Return the (X, Y) coordinate for the center point of the cell that contains the specified text.  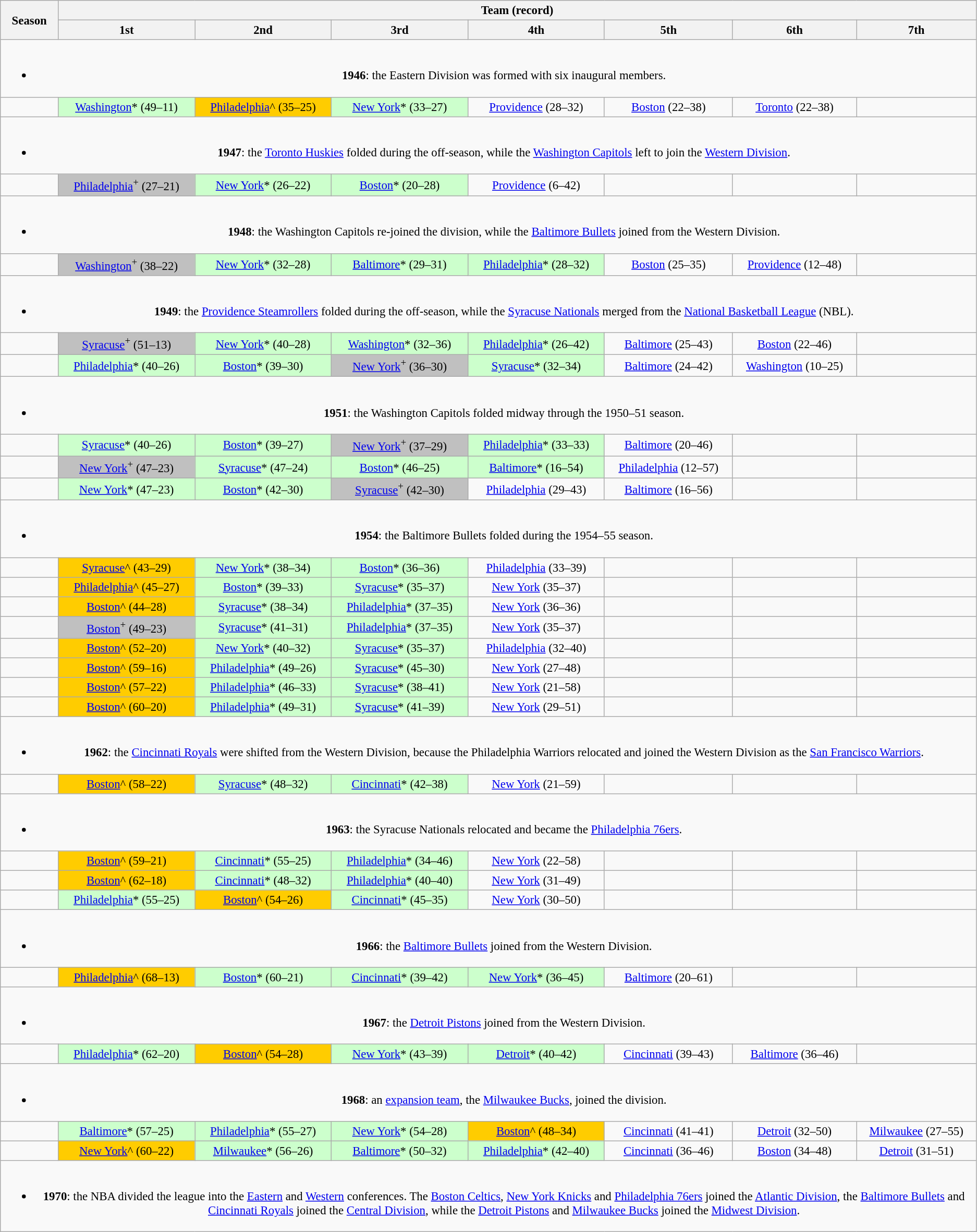
New York* (43–39) (400, 1054)
Detroit (31–51) (917, 1151)
New York* (32–28) (263, 264)
Cincinnati* (48–32) (263, 881)
New York* (47–23) (127, 489)
New York (29–51) (536, 707)
Team (record) (517, 10)
Philadelphia* (26–42) (536, 344)
Philadelphia* (49–31) (263, 707)
Baltimore* (50–32) (400, 1151)
Syracuse* (32–34) (536, 366)
Philadelphia* (28–32) (536, 264)
Washington* (32–36) (400, 344)
New York* (26–22) (263, 185)
Philadelphia (32–40) (536, 648)
Syracuse* (38–34) (263, 607)
Philadelphia* (40–40) (400, 881)
New York^ (60–22) (127, 1151)
Baltimore* (29–31) (400, 264)
Providence (28–32) (536, 107)
Boston^ (54–28) (263, 1054)
New York* (36–45) (536, 977)
Cincinnati (36–46) (668, 1151)
Philadelphia (12–57) (668, 467)
Cincinnati* (39–42) (400, 977)
Boston* (60–21) (263, 977)
Washington* (49–11) (127, 107)
Cincinnati* (45–35) (400, 900)
Philadelphia (33–39) (536, 568)
Philadelphia* (55–25) (127, 900)
Boston* (20–28) (400, 185)
New York (21–58) (536, 687)
New York* (40–28) (263, 344)
Philadelphia^ (35–25) (263, 107)
Syracuse* (47–24) (263, 467)
Philadelphia* (33–33) (536, 445)
3rd (400, 30)
Boston^ (59–21) (127, 861)
Boston^ (58–22) (127, 784)
Syracuse^ (43–29) (127, 568)
Syracuse+ (42–30) (400, 489)
New York+ (37–29) (400, 445)
1954: the Baltimore Bullets folded during the 1954–55 season. (488, 529)
Boston^ (52–20) (127, 648)
Syracuse* (40–26) (127, 445)
Syracuse* (41–31) (263, 627)
Syracuse* (41–39) (400, 707)
Philadelphia* (46–33) (263, 687)
New York (27–48) (536, 668)
Cincinnati* (42–38) (400, 784)
Boston^ (48–34) (536, 1131)
Toronto (22–38) (795, 107)
1963: the Syracuse Nationals relocated and became the Philadelphia 76ers. (488, 822)
Cincinnati* (55–25) (263, 861)
Boston^ (57–22) (127, 687)
Detroit* (40–42) (536, 1054)
Philadelphia^ (68–13) (127, 977)
Cincinnati (39–43) (668, 1054)
Boston^ (62–18) (127, 881)
New York (21–59) (536, 784)
Boston^ (54–26) (263, 900)
Philadelphia^ (45–27) (127, 587)
Philadelphia* (55–27) (263, 1131)
1948: the Washington Capitols re-joined the division, while the Baltimore Bullets joined from the Western Division. (488, 225)
Boston* (39–27) (263, 445)
Baltimore (24–42) (668, 366)
Boston* (36–36) (400, 568)
Providence (6–42) (536, 185)
Boston (22–46) (795, 344)
Milwaukee (27–55) (917, 1131)
1951: the Washington Capitols folded midway through the 1950–51 season. (488, 405)
New York (31–49) (536, 881)
1947: the Toronto Huskies folded during the off-season, while the Washington Capitols left to join the Western Division. (488, 145)
Baltimore (16–56) (668, 489)
4th (536, 30)
Syracuse* (45–30) (400, 668)
Boston* (39–33) (263, 587)
Boston* (42–30) (263, 489)
1946: the Eastern Division was formed with six inaugural members. (488, 68)
Baltimore (36–46) (795, 1054)
Philadelphia* (42–40) (536, 1151)
Providence (12–48) (795, 264)
Boston+ (49–23) (127, 627)
1949: the Providence Steamrollers folded during the off-season, while the Syracuse Nationals merged from the National Basketball League (NBL). (488, 304)
Boston^ (59–16) (127, 668)
Washington (10–25) (795, 366)
Milwaukee* (56–26) (263, 1151)
2nd (263, 30)
Syracuse* (38–41) (400, 687)
1968: an expansion team, the Milwaukee Bucks, joined the division. (488, 1093)
New York (36–36) (536, 607)
Philadelphia* (62–20) (127, 1054)
New York (22–58) (536, 861)
Syracuse* (48–32) (263, 784)
New York (30–50) (536, 900)
Cincinnati (41–41) (668, 1131)
Philadelphia+ (27–21) (127, 185)
1967: the Detroit Pistons joined from the Western Division. (488, 1016)
5th (668, 30)
Boston^ (44–28) (127, 607)
Boston (25–35) (668, 264)
Baltimore (20–46) (668, 445)
New York* (54–28) (400, 1131)
Season (29, 20)
Detroit (32–50) (795, 1131)
Philadelphia* (40–26) (127, 366)
Philadelphia* (34–46) (400, 861)
Boston (22–38) (668, 107)
New York+ (36–30) (400, 366)
Washington+ (38–22) (127, 264)
New York* (40–32) (263, 648)
Boston (34–48) (795, 1151)
New York* (33–27) (400, 107)
Baltimore* (57–25) (127, 1131)
Boston* (39–30) (263, 366)
Philadelphia (29–43) (536, 489)
Boston* (46–25) (400, 467)
1966: the Baltimore Bullets joined from the Western Division. (488, 939)
1st (127, 30)
Baltimore (20–61) (668, 977)
Baltimore* (16–54) (536, 467)
Boston^ (60–20) (127, 707)
New York+ (47–23) (127, 467)
Baltimore (25–43) (668, 344)
New York* (38–34) (263, 568)
6th (795, 30)
Syracuse+ (51–13) (127, 344)
7th (917, 30)
Philadelphia* (49–26) (263, 668)
